Return the (X, Y) coordinate for the center point of the cell that contains the specified text.  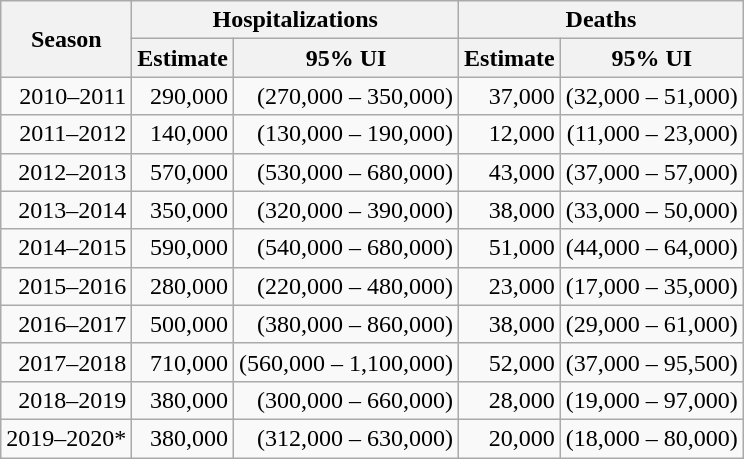
(220,000 – 480,000) (346, 286)
12,000 (510, 134)
51,000 (510, 248)
(44,000 – 64,000) (652, 248)
52,000 (510, 362)
37,000 (510, 96)
290,000 (183, 96)
(300,000 – 660,000) (346, 400)
(530,000 – 680,000) (346, 172)
500,000 (183, 324)
43,000 (510, 172)
(17,000 – 35,000) (652, 286)
140,000 (183, 134)
2011–2012 (66, 134)
(29,000 – 61,000) (652, 324)
(380,000 – 860,000) (346, 324)
2014–2015 (66, 248)
(560,000 – 1,100,000) (346, 362)
23,000 (510, 286)
(18,000 – 80,000) (652, 438)
2012–2013 (66, 172)
(19,000 – 97,000) (652, 400)
Hospitalizations (296, 20)
(11,000 – 23,000) (652, 134)
(270,000 – 350,000) (346, 96)
(32,000 – 51,000) (652, 96)
2013–2014 (66, 210)
2018–2019 (66, 400)
Season (66, 39)
20,000 (510, 438)
(37,000 – 95,500) (652, 362)
(540,000 – 680,000) (346, 248)
(320,000 – 390,000) (346, 210)
570,000 (183, 172)
(130,000 – 190,000) (346, 134)
590,000 (183, 248)
(33,000 – 50,000) (652, 210)
(37,000 – 57,000) (652, 172)
2019–2020* (66, 438)
350,000 (183, 210)
Deaths (602, 20)
2015–2016 (66, 286)
28,000 (510, 400)
2010–2011 (66, 96)
(312,000 – 630,000) (346, 438)
2017–2018 (66, 362)
280,000 (183, 286)
2016–2017 (66, 324)
710,000 (183, 362)
